Return (X, Y) of the center of cell containing provided text 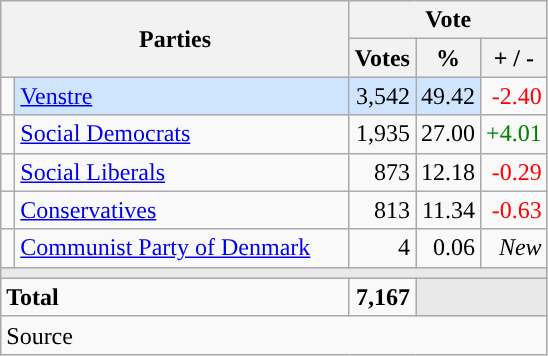
1,935 (382, 134)
0.06 (448, 248)
+4.01 (514, 134)
Parties (176, 39)
Source (274, 335)
-0.63 (514, 210)
873 (382, 172)
11.34 (448, 210)
7,167 (382, 297)
3,542 (382, 96)
Conservatives (182, 210)
813 (382, 210)
Communist Party of Denmark (182, 248)
12.18 (448, 172)
Social Liberals (182, 172)
+ / - (514, 58)
4 (382, 248)
% (448, 58)
-2.40 (514, 96)
49.42 (448, 96)
Social Democrats (182, 134)
New (514, 248)
27.00 (448, 134)
-0.29 (514, 172)
Venstre (182, 96)
Total (176, 297)
Votes (382, 58)
Vote (448, 20)
